Pinpoint the cell where the given text exists, returning its (X, Y) midpoint coordinate. 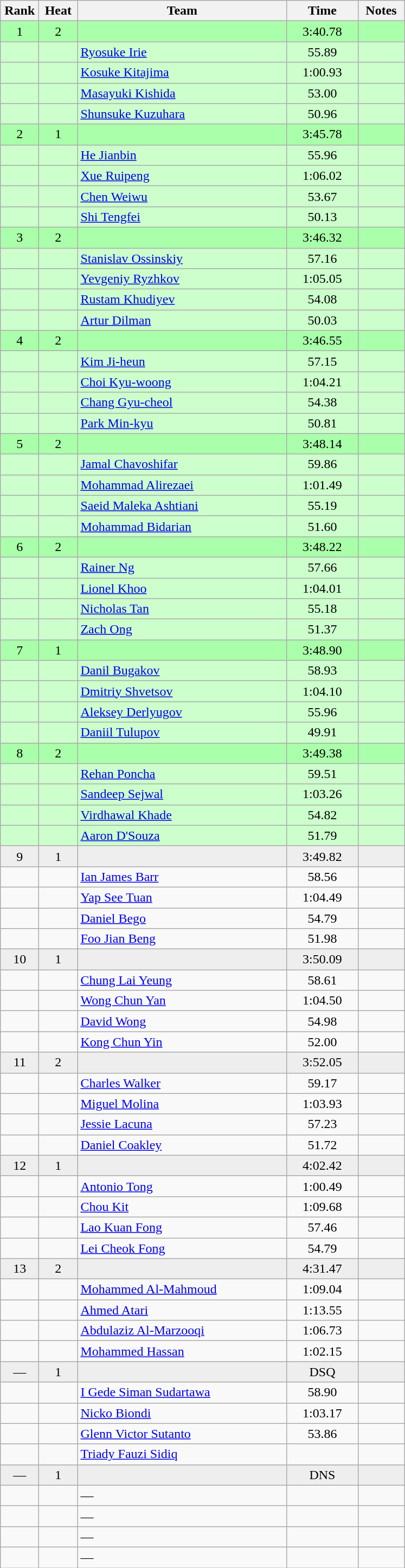
1:04.50 (322, 1001)
Jamal Chavoshifar (182, 464)
Ahmed Atari (182, 1310)
54.38 (322, 403)
Aleksey Derlyugov (182, 712)
He Jianbin (182, 155)
Nicko Biondi (182, 1413)
57.23 (322, 1124)
Saeid Maleka Ashtiani (182, 506)
55.18 (322, 609)
3:46.32 (322, 237)
Shi Tengfei (182, 217)
Daniel Bego (182, 918)
Mohammad Alirezaei (182, 485)
1:06.02 (322, 176)
1:04.21 (322, 382)
57.46 (322, 1227)
Notes (381, 11)
Yevgeniy Ryzhkov (182, 279)
Triady Fauzi Sidiq (182, 1454)
51.79 (322, 835)
1:01.49 (322, 485)
3 (20, 237)
Artur Dilman (182, 320)
1:06.73 (322, 1331)
3:48.90 (322, 650)
Aaron D'Souza (182, 835)
Park Min-kyu (182, 423)
Rustam Khudiyev (182, 300)
Miguel Molina (182, 1104)
3:48.22 (322, 547)
Daniil Tulupov (182, 733)
57.15 (322, 361)
53.67 (322, 196)
Chou Kit (182, 1207)
49.91 (322, 733)
Kosuke Kitajima (182, 73)
3:49.82 (322, 856)
58.61 (322, 980)
57.16 (322, 258)
12 (20, 1165)
Heat (59, 11)
Shunsuke Kuzuhara (182, 114)
Ryosuke Irie (182, 52)
1:04.49 (322, 897)
Dmitriy Shvetsov (182, 691)
13 (20, 1269)
55.89 (322, 52)
Mohammad Bidarian (182, 526)
David Wong (182, 1021)
Masayuki Kishida (182, 93)
8 (20, 753)
Kim Ji-heun (182, 361)
54.08 (322, 300)
59.51 (322, 774)
50.81 (322, 423)
4:02.42 (322, 1165)
50.96 (322, 114)
58.93 (322, 671)
Choi Kyu-woong (182, 382)
58.90 (322, 1392)
3:40.78 (322, 31)
Chang Gyu-cheol (182, 403)
Jessie Lacuna (182, 1124)
53.86 (322, 1434)
Team (182, 11)
Chen Weiwu (182, 196)
Daniel Coakley (182, 1145)
1:02.15 (322, 1351)
Nicholas Tan (182, 609)
Danil Bugakov (182, 671)
Antonio Tong (182, 1186)
50.13 (322, 217)
10 (20, 960)
1:00.93 (322, 73)
Lei Cheok Fong (182, 1248)
59.86 (322, 464)
1:03.26 (322, 794)
Charles Walker (182, 1083)
1:09.04 (322, 1290)
54.82 (322, 815)
57.66 (322, 567)
Stanislav Ossinskiy (182, 258)
51.37 (322, 630)
Yap See Tuan (182, 897)
51.98 (322, 939)
1:03.93 (322, 1104)
Lionel Khoo (182, 588)
Rank (20, 11)
55.19 (322, 506)
Time (322, 11)
Mohammed Hassan (182, 1351)
53.00 (322, 93)
3:52.05 (322, 1062)
Lao Kuan Fong (182, 1227)
Abdulaziz Al-Marzooqi (182, 1331)
4:31.47 (322, 1269)
Foo Jian Beng (182, 939)
Zach Ong (182, 630)
Sandeep Sejwal (182, 794)
Glenn Victor Sutanto (182, 1434)
Kong Chun Yin (182, 1042)
7 (20, 650)
4 (20, 341)
11 (20, 1062)
Wong Chun Yan (182, 1001)
1:03.17 (322, 1413)
3:48.14 (322, 444)
52.00 (322, 1042)
1:05.05 (322, 279)
Virdhawal Khade (182, 815)
Rehan Poncha (182, 774)
1:09.68 (322, 1207)
1:13.55 (322, 1310)
Xue Ruipeng (182, 176)
3:46.55 (322, 341)
59.17 (322, 1083)
I Gede Siman Sudartawa (182, 1392)
DNS (322, 1475)
Mohammed Al-Mahmoud (182, 1290)
DSQ (322, 1372)
1:00.49 (322, 1186)
6 (20, 547)
51.60 (322, 526)
3:45.78 (322, 134)
1:04.01 (322, 588)
54.98 (322, 1021)
Rainer Ng (182, 567)
Ian James Barr (182, 877)
5 (20, 444)
50.03 (322, 320)
3:49.38 (322, 753)
3:50.09 (322, 960)
1:04.10 (322, 691)
9 (20, 856)
58.56 (322, 877)
51.72 (322, 1145)
Chung Lai Yeung (182, 980)
